Return the [x, y] coordinate for the center point of the cell that contains the specified text.  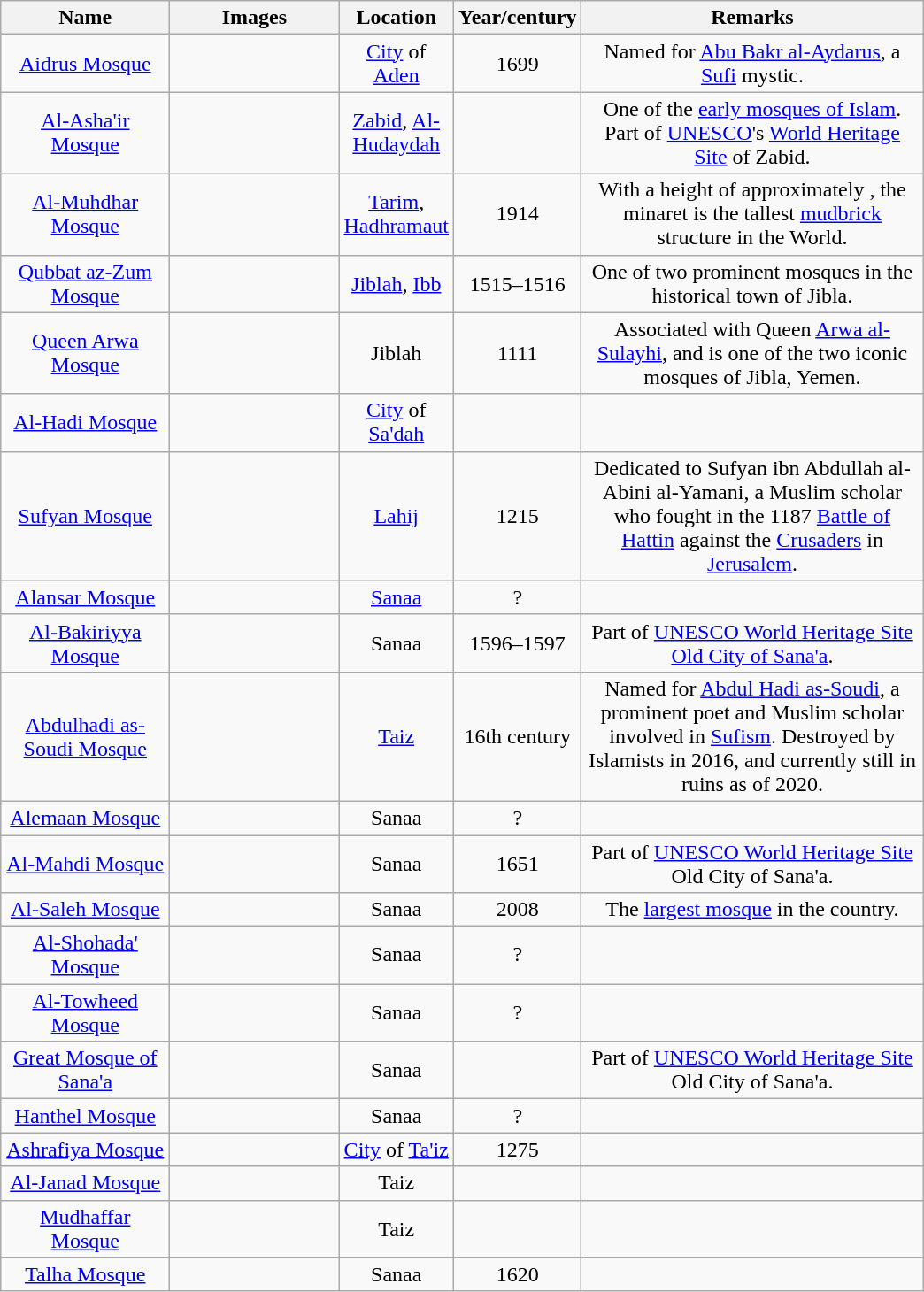
1620 [518, 1274]
Zabid, Al-Hudaydah [397, 133]
1111 [518, 353]
Aidrus Mosque [85, 64]
Queen Arwa Mosque [85, 353]
City of Sa'dah [397, 423]
Location [397, 18]
1275 [518, 1150]
City of Aden [397, 64]
Alemaan Mosque [85, 818]
Alansar Mosque [85, 597]
City of Ta'iz [397, 1150]
Hanthel Mosque [85, 1116]
Talha Mosque [85, 1274]
2008 [518, 910]
16th century [518, 736]
Year/century [518, 18]
Jiblah, Ibb [397, 283]
Abdulhadi as-Soudi Mosque [85, 736]
Name [85, 18]
Great Mosque of Sana'a [85, 1071]
Associated with Queen Arwa al-Sulayhi, and is one of the two iconic mosques of Jibla, Yemen. [752, 353]
Ashrafiya Mosque [85, 1150]
Al-Asha'ir Mosque [85, 133]
Al-Mahdi Mosque [85, 864]
Al-Muhdhar Mosque [85, 214]
One of the early mosques of Islam. Part of UNESCO's World Heritage Site of Zabid. [752, 133]
Qubbat az-Zum Mosque [85, 283]
Al-Saleh Mosque [85, 910]
Tarim, Hadhramaut [397, 214]
Images [255, 18]
1651 [518, 864]
The largest mosque in the country. [752, 910]
1515–1516 [518, 283]
With a height of approximately , the minaret is the tallest mudbrick structure in the World. [752, 214]
Lahij [397, 516]
Dedicated to Sufyan ibn Abdullah al-Abini al-Yamani, a Muslim scholar who fought in the 1187 Battle of Hattin against the Crusaders in Jerusalem. [752, 516]
Al-Bakiriyya Mosque [85, 642]
One of two prominent mosques in the historical town of Jibla. [752, 283]
Al-Towheed Mosque [85, 1012]
Sufyan Mosque [85, 516]
Jiblah [397, 353]
1215 [518, 516]
1914 [518, 214]
1699 [518, 64]
Remarks [752, 18]
Al-Janad Mosque [85, 1183]
Mudhaffar Mosque [85, 1228]
1596–1597 [518, 642]
Al-Hadi Mosque [85, 423]
Al-Shohada' Mosque [85, 956]
Named for Abu Bakr al-Aydarus, a Sufi mystic. [752, 64]
